Detect which cell encompasses the target text, then output its [x, y] center coordinate. 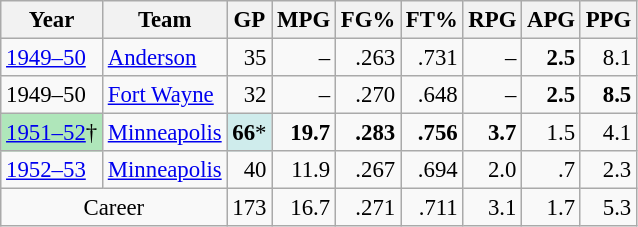
19.7 [304, 133]
40 [250, 170]
173 [250, 208]
2.0 [492, 170]
.731 [432, 58]
RPG [492, 20]
1952–53 [52, 170]
8.1 [608, 58]
PPG [608, 20]
11.9 [304, 170]
3.1 [492, 208]
.263 [368, 58]
Year [52, 20]
.283 [368, 133]
.694 [432, 170]
4.1 [608, 133]
.648 [432, 95]
32 [250, 95]
APG [552, 20]
Career [114, 208]
.7 [552, 170]
1951–52† [52, 133]
2.3 [608, 170]
Anderson [164, 58]
16.7 [304, 208]
Fort Wayne [164, 95]
35 [250, 58]
3.7 [492, 133]
Team [164, 20]
MPG [304, 20]
.711 [432, 208]
FT% [432, 20]
GP [250, 20]
.271 [368, 208]
.267 [368, 170]
1.5 [552, 133]
66* [250, 133]
1.7 [552, 208]
.270 [368, 95]
8.5 [608, 95]
5.3 [608, 208]
FG% [368, 20]
.756 [432, 133]
